Scan for the cell matching the given text and deliver its [X, Y] coordinate at center. 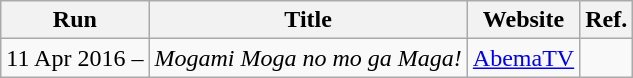
11 Apr 2016 – [75, 58]
Mogami Moga no mo ga Maga! [308, 58]
Ref. [606, 20]
Run [75, 20]
Website [523, 20]
Title [308, 20]
AbemaTV [523, 58]
